Output the (x, y) coordinate of the center of the cell containing the given text.  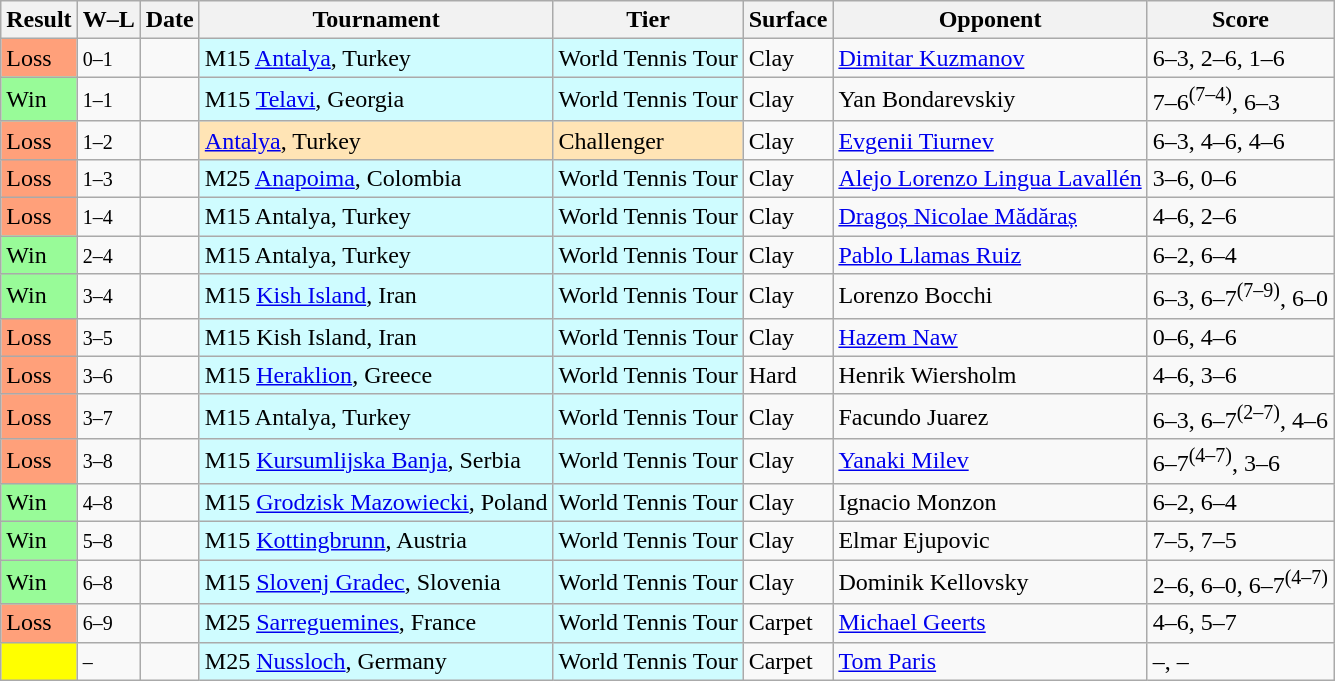
Tom Paris (990, 661)
Ignacio Monzon (990, 502)
M15 Telavi, Georgia (376, 100)
3–6 (108, 375)
2–6, 6–0, 6–7(4–7) (1240, 582)
M15 Kursumlijska Banja, Serbia (376, 462)
6–9 (108, 623)
Result (39, 20)
4–6, 5–7 (1240, 623)
Lorenzo Bocchi (990, 296)
Yanaki Milev (990, 462)
4–6, 3–6 (1240, 375)
1–2 (108, 140)
M15 Heraklion, Greece (376, 375)
7–5, 7–5 (1240, 541)
Evgenii Tiurnev (990, 140)
M25 Nussloch, Germany (376, 661)
Facundo Juarez (990, 416)
Dimitar Kuzmanov (990, 58)
Antalya, Turkey (376, 140)
3–7 (108, 416)
Tournament (376, 20)
Hard (788, 375)
Tier (648, 20)
Date (170, 20)
3–5 (108, 337)
6–3, 4–6, 4–6 (1240, 140)
3–8 (108, 462)
M15 Grodzisk Mazowiecki, Poland (376, 502)
3–6, 0–6 (1240, 178)
Henrik Wiersholm (990, 375)
0–6, 4–6 (1240, 337)
3–4 (108, 296)
Opponent (990, 20)
4–8 (108, 502)
Dominik Kellovsky (990, 582)
Alejo Lorenzo Lingua Lavallén (990, 178)
1–3 (108, 178)
Elmar Ejupovic (990, 541)
M25 Sarreguemines, France (376, 623)
M15 Slovenj Gradec, Slovenia (376, 582)
M15 Kottingbrunn, Austria (376, 541)
6–8 (108, 582)
Yan Bondarevskiy (990, 100)
M25 Anapoima, Colombia (376, 178)
1–4 (108, 217)
W–L (108, 20)
7–6(7–4), 6–3 (1240, 100)
6–3, 2–6, 1–6 (1240, 58)
2–4 (108, 255)
Pablo Llamas Ruiz (990, 255)
–, – (1240, 661)
0–1 (108, 58)
4–6, 2–6 (1240, 217)
6–3, 6–7(2–7), 4–6 (1240, 416)
Score (1240, 20)
5–8 (108, 541)
Michael Geerts (990, 623)
6–7(4–7), 3–6 (1240, 462)
1–1 (108, 100)
Surface (788, 20)
Challenger (648, 140)
6–3, 6–7(7–9), 6–0 (1240, 296)
Hazem Naw (990, 337)
Dragoș Nicolae Mădăraș (990, 217)
– (108, 661)
